Search for the cell housing the specified text and yield its [x, y] center coordinate. 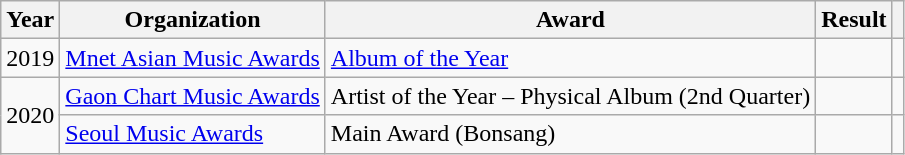
Mnet Asian Music Awards [193, 58]
Artist of the Year – Physical Album (2nd Quarter) [570, 96]
Main Award (Bonsang) [570, 134]
Organization [193, 20]
Gaon Chart Music Awards [193, 96]
2020 [30, 115]
Seoul Music Awards [193, 134]
Album of the Year [570, 58]
Year [30, 20]
Award [570, 20]
2019 [30, 58]
Result [854, 20]
